Detect which cell encompasses the target text, then output its [x, y] center coordinate. 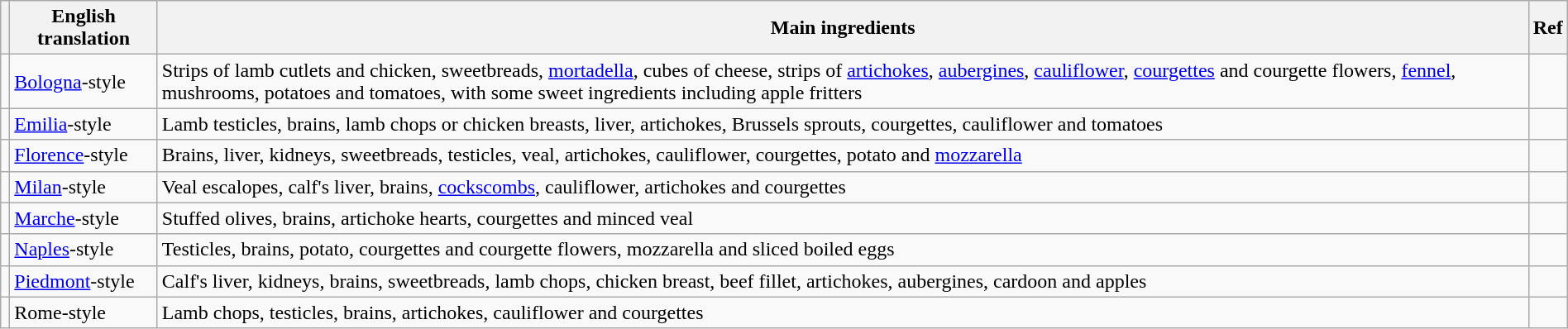
Main ingredients [843, 28]
Naples-style [84, 250]
Milan-style [84, 187]
Marche-style [84, 218]
Veal escalopes, calf's liver, brains, cockscombs, cauliflower, artichokes and courgettes [843, 187]
English translation [84, 28]
Ref [1548, 28]
Lamb testicles, brains, lamb chops or chicken breasts, liver, artichokes, Brussels sprouts, courgettes, cauliflower and tomatoes [843, 124]
Piedmont-style [84, 281]
Lamb chops, testicles, brains, artichokes, cauliflower and courgettes [843, 312]
Calf's liver, kidneys, brains, sweetbreads, lamb chops, chicken breast, beef fillet, artichokes, aubergines, cardoon and apples [843, 281]
Stuffed olives, brains, artichoke hearts, courgettes and minced veal [843, 218]
Florence-style [84, 155]
Testicles, brains, potato, courgettes and courgette flowers, mozzarella and sliced boiled eggs [843, 250]
Brains, liver, kidneys, sweetbreads, testicles, veal, artichokes, cauliflower, courgettes, potato and mozzarella [843, 155]
Bologna-style [84, 81]
Emilia-style [84, 124]
Rome-style [84, 312]
